Locate the cell with the specified text and output its [x, y] center coordinate. 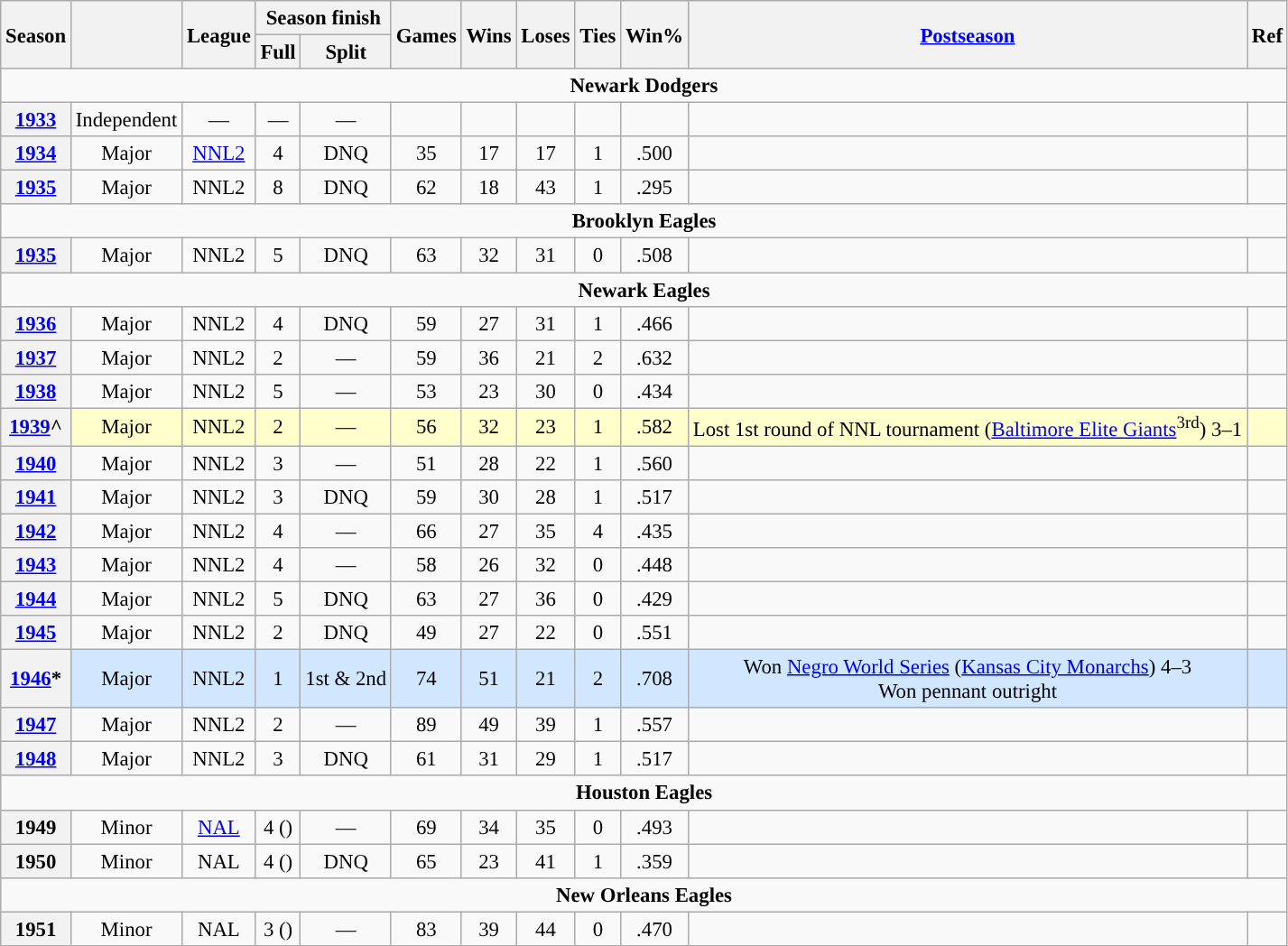
Won Negro World Series (Kansas City Monarchs) 4–3Won pennant outright [968, 679]
53 [426, 391]
.493 [655, 827]
Season finish [323, 18]
.557 [655, 725]
44 [545, 929]
56 [426, 427]
.359 [655, 861]
.500 [655, 153]
1933 [36, 120]
Independent [126, 120]
26 [489, 565]
.434 [655, 391]
1st & 2nd [346, 679]
1937 [36, 357]
1951 [36, 929]
.448 [655, 565]
29 [545, 759]
Games [426, 34]
66 [426, 531]
89 [426, 725]
Postseason [968, 34]
1949 [36, 827]
1944 [36, 599]
.466 [655, 323]
3 () [278, 929]
1934 [36, 153]
58 [426, 565]
1942 [36, 531]
Loses [545, 34]
Ties [598, 34]
18 [489, 188]
.435 [655, 531]
.295 [655, 188]
.470 [655, 929]
Season [36, 34]
8 [278, 188]
.632 [655, 357]
Win% [655, 34]
.708 [655, 679]
83 [426, 929]
61 [426, 759]
.582 [655, 427]
Ref [1267, 34]
1948 [36, 759]
1946* [36, 679]
1945 [36, 633]
Newark Dodgers [644, 86]
.551 [655, 633]
Wins [489, 34]
Brooklyn Eagles [644, 221]
41 [545, 861]
1940 [36, 463]
.429 [655, 599]
34 [489, 827]
Split [346, 52]
65 [426, 861]
1941 [36, 497]
62 [426, 188]
1943 [36, 565]
1939^ [36, 427]
Newark Eagles [644, 290]
.508 [655, 255]
1938 [36, 391]
1936 [36, 323]
1947 [36, 725]
League [218, 34]
43 [545, 188]
69 [426, 827]
New Orleans Eagles [644, 895]
Lost 1st round of NNL tournament (Baltimore Elite Giants3rd) 3–1 [968, 427]
Full [278, 52]
Houston Eagles [644, 793]
.560 [655, 463]
1950 [36, 861]
74 [426, 679]
